Determine the (X, Y) coordinate at the center of the cell enclosing the given text.  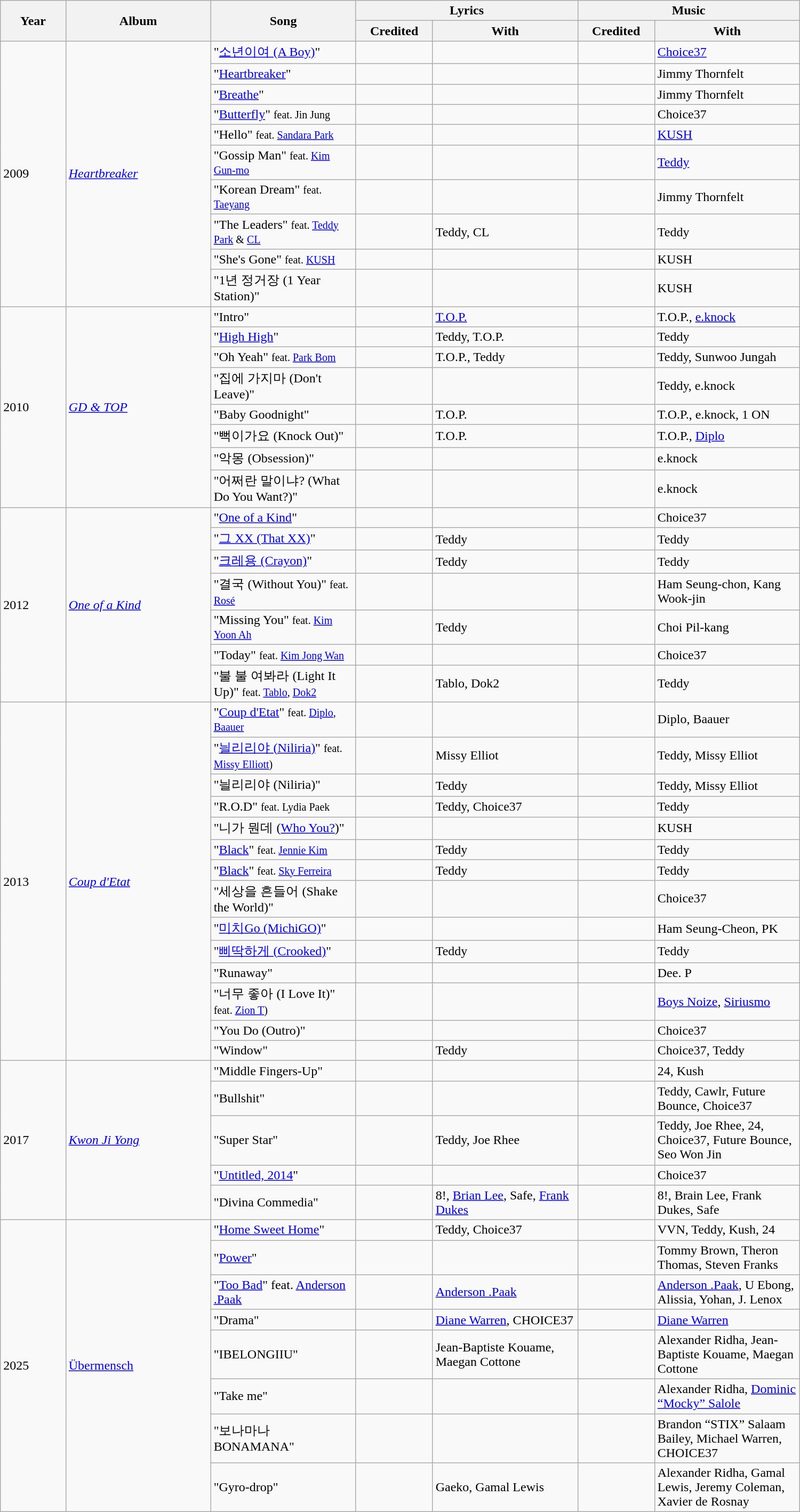
"You Do (Outro)" (283, 1030)
Year (33, 21)
T.O.P., e.knock (727, 316)
T.O.P., e.knock, 1 ON (727, 414)
"Middle Fingers-Up" (283, 1071)
"1년 정거장 (1 Year Station)" (283, 288)
Jean-Baptiste Kouame, Maegan Cottone (505, 1354)
"크레용 (Crayon)" (283, 562)
"늴리리야 (Niliria)" (283, 785)
Heartbreaker (138, 174)
"Power" (283, 1258)
Tommy Brown, Theron Thomas, Steven Franks (727, 1258)
"Window" (283, 1051)
Music (689, 11)
Diane Warren (727, 1319)
Anderson .Paak, U Ebong, Alissia, Yohan, J. Lenox (727, 1292)
2017 (33, 1140)
T.O.P., Teddy (505, 357)
"결국 (Without You)" feat. Rosé (283, 591)
"Hello" feat. Sandara Park (283, 135)
2013 (33, 881)
"Today" feat. Kim Jong Wan (283, 655)
"Home Sweet Home" (283, 1230)
"Coup d'Etat" feat. Diplo, Baauer (283, 719)
Alexander Ridha, Gamal Lewis, Jeremy Coleman, Xavier de Rosnay (727, 1487)
8!, Brain Lee, Frank Dukes, Safe (727, 1202)
Song (283, 21)
"너무 좋아 (I Love It)" feat. Zion T) (283, 1002)
"Bullshit" (283, 1099)
"악몽 (Obsession)" (283, 459)
24, Kush (727, 1071)
"Too Bad" feat. Anderson .Paak (283, 1292)
Album (138, 21)
"그 XX (That XX)" (283, 539)
"Runaway" (283, 973)
"Oh Yeah" feat. Park Bom (283, 357)
"어쩌란 말이냐? (What Do You Want?)" (283, 489)
"세상을 흔들어 (Shake the World)" (283, 899)
Boys Noize, Siriusmo (727, 1002)
"Baby Goodnight" (283, 414)
Tablo, Dok2 (505, 684)
"Take me" (283, 1396)
"Heartbreaker" (283, 74)
2025 (33, 1366)
Alexander Ridha, Jean-Baptiste Kouame, Maegan Cottone (727, 1354)
"Black" feat. Jennie Kim (283, 850)
"R.O.D" feat. Lydia Paek (283, 807)
"Intro" (283, 316)
One of a Kind (138, 605)
"Divina Commedia" (283, 1202)
Teddy, Joe Rhee (505, 1140)
Teddy, Cawlr, Future Bounce, Choice37 (727, 1099)
Teddy, e.knock (727, 386)
"보나마나 BONAMANA" (283, 1438)
Choice37, Teddy (727, 1051)
Alexander Ridha, Dominic “Mocky” Salole (727, 1396)
2012 (33, 605)
"늴리리야 (Niliria)" feat. Missy Elliott) (283, 756)
Diane Warren, CHOICE37 (505, 1319)
"She's Gone" feat. KUSH (283, 259)
"High High" (283, 337)
Ham Seung-Cheon, PK (727, 929)
Choi Pil-kang (727, 627)
"소년이여 (A Boy)" (283, 52)
Diplo, Baauer (727, 719)
Übermensch (138, 1366)
GD & TOP (138, 406)
"Drama" (283, 1319)
"One of a Kind" (283, 517)
2009 (33, 174)
"Korean Dream" feat. Taeyang (283, 197)
"미치Go (MichiGO)" (283, 929)
"집에 가지마 (Don't Leave)" (283, 386)
Kwon Ji Yong (138, 1140)
8!, Brian Lee, Safe, Frank Dukes (505, 1202)
"Super Star" (283, 1140)
Coup d'Etat (138, 881)
"IBELONGIIU" (283, 1354)
Lyrics (467, 11)
T.O.P., Diplo (727, 436)
Brandon “STIX” Salaam Bailey, Michael Warren, CHOICE37 (727, 1438)
"Gyro-drop" (283, 1487)
"삐딱하게 (Crooked)" (283, 951)
Teddy, CL (505, 231)
2010 (33, 406)
Teddy, Joe Rhee, 24, Choice37, Future Bounce, Seo Won Jin (727, 1140)
Anderson .Paak (505, 1292)
"뻑이가요 (Knock Out)" (283, 436)
"불 불 여봐라 (Light It Up)" feat. Tablo, Dok2 (283, 684)
Ham Seung-chon, Kang Wook-jin (727, 591)
Gaeko, Gamal Lewis (505, 1487)
VVN, Teddy, Kush, 24 (727, 1230)
"Breathe" (283, 94)
"Black" feat. Sky Ferreira (283, 870)
Missy Elliot (505, 756)
Teddy, Sunwoo Jungah (727, 357)
"Missing You" feat. Kim Yoon Ah (283, 627)
"Gossip Man" feat. Kim Gun-mo (283, 162)
"Untitled, 2014" (283, 1175)
"니가 뭔데 (Who You?)" (283, 829)
Teddy, T.O.P. (505, 337)
"The Leaders" feat. Teddy Park & CL (283, 231)
"Butterfly" feat. Jin Jung (283, 115)
Dee. P (727, 973)
